Provide the (x, y) coordinate of the cell's center where the given text is located.  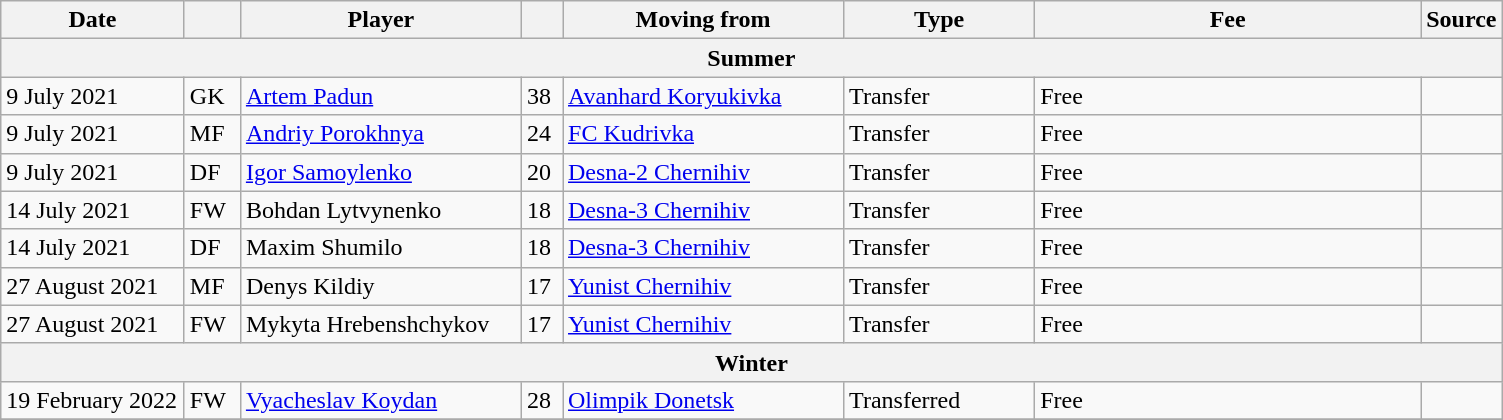
Mykyta Hrebenshchykov (380, 324)
Desna-2 Chernihiv (702, 172)
Player (380, 20)
Moving from (702, 20)
Source (1462, 20)
Bohdan Lytvynenko (380, 210)
Igor Samoylenko (380, 172)
Type (940, 20)
38 (542, 96)
Maxim Shumilo (380, 248)
Denys Kildiy (380, 286)
20 (542, 172)
Olimpik Donetsk (702, 400)
Winter (752, 362)
Summer (752, 58)
28 (542, 400)
Andriy Porokhnya (380, 134)
Transferred (940, 400)
Date (93, 20)
Vyacheslav Koydan (380, 400)
Avanhard Koryukivka (702, 96)
FC Kudrivka (702, 134)
GK (212, 96)
24 (542, 134)
Fee (1228, 20)
19 February 2022 (93, 400)
Artem Padun (380, 96)
